From the cell containing the given text, extract its center point as [x, y] coordinate. 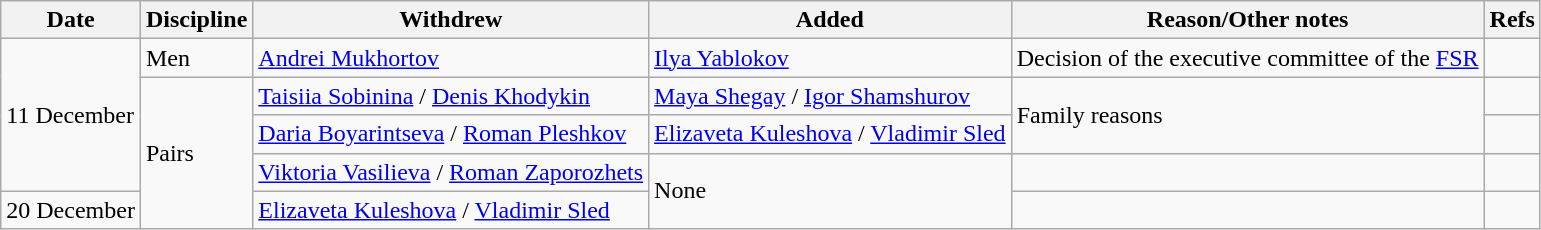
Daria Boyarintseva / Roman Pleshkov [451, 134]
Andrei Mukhortov [451, 58]
Refs [1512, 20]
Decision of the executive committee of the FSR [1248, 58]
Pairs [196, 153]
Reason/Other notes [1248, 20]
20 December [71, 210]
Ilya Yablokov [830, 58]
Taisiia Sobinina / Denis Khodykin [451, 96]
Discipline [196, 20]
Viktoria Vasilieva / Roman Zaporozhets [451, 172]
Maya Shegay / Igor Shamshurov [830, 96]
Withdrew [451, 20]
11 December [71, 115]
Family reasons [1248, 115]
Men [196, 58]
Added [830, 20]
None [830, 191]
Date [71, 20]
